Detect which cell encompasses the target text, then output its (x, y) center coordinate. 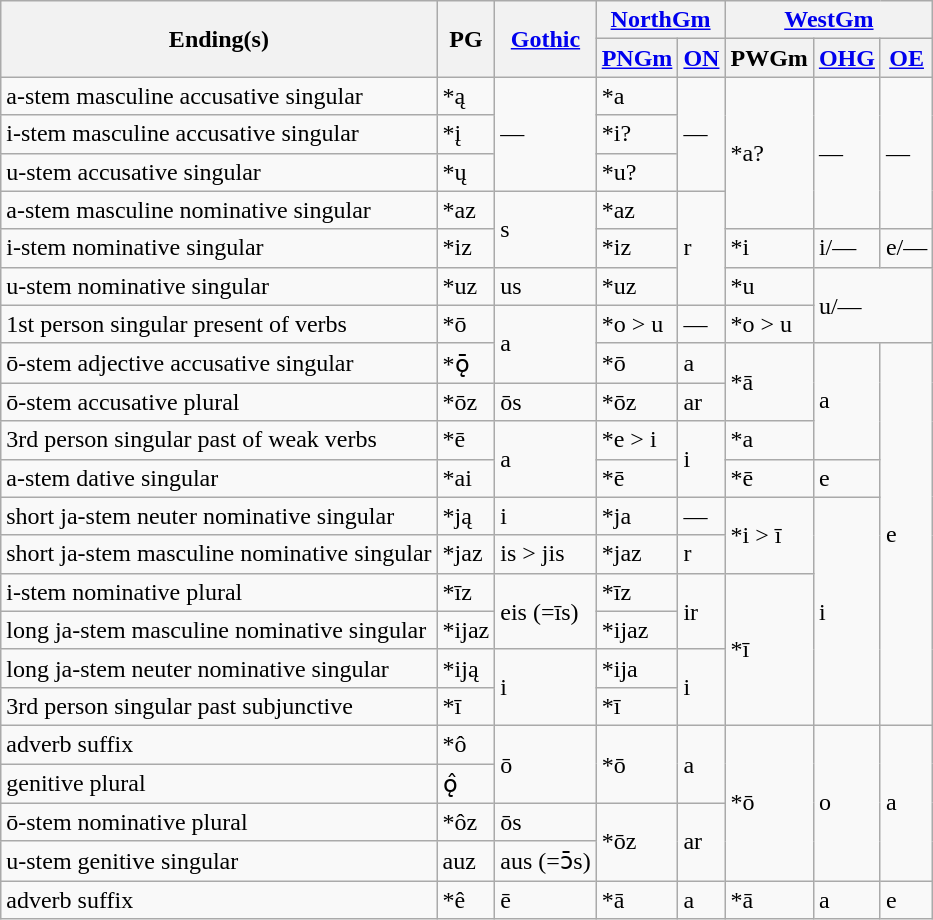
*u? (637, 172)
*ją (466, 516)
u/— (872, 305)
ON (702, 58)
genitive plural (219, 784)
OHG (846, 58)
PG (466, 39)
long ja-stem neuter nominative singular (219, 668)
*ja (637, 516)
*ija (637, 668)
ō-stem adjective accusative singular (219, 363)
u-stem accusative singular (219, 172)
ē (546, 900)
3rd person singular past of weak verbs (219, 440)
PWGm (769, 58)
Ending(s) (219, 39)
*ų (466, 172)
e/— (906, 248)
long ja-stem masculine nominative singular (219, 630)
ǫ̂ (466, 784)
Gothic (546, 39)
*ô (466, 744)
s (546, 229)
ō-stem nominative plural (219, 822)
ō-stem accusative plural (219, 402)
*i? (637, 134)
i-stem nominative singular (219, 248)
*iją (466, 668)
short ja-stem masculine nominative singular (219, 554)
3rd person singular past subjunctive (219, 706)
*u (769, 286)
NorthGm (660, 20)
u-stem nominative singular (219, 286)
1st person singular present of verbs (219, 324)
*ą (466, 96)
OE (906, 58)
*į (466, 134)
a-stem masculine accusative singular (219, 96)
short ja-stem neuter nominative singular (219, 516)
ō (546, 764)
a-stem dative singular (219, 478)
aus (=ɔ̄s) (546, 861)
*a? (769, 153)
i-stem nominative plural (219, 592)
i-stem masculine accusative singular (219, 134)
*ê (466, 900)
*e > i (637, 440)
PNGm (637, 58)
i/— (846, 248)
u-stem genitive singular (219, 861)
eis (=īs) (546, 611)
*ôz (466, 822)
*i (769, 248)
us (546, 286)
WestGm (829, 20)
*ǭ (466, 363)
ir (702, 611)
*ai (466, 478)
a-stem masculine nominative singular (219, 210)
is > jis (546, 554)
*i > ī (769, 535)
o (846, 802)
auz (466, 861)
